Detect which cell encompasses the target text, then output its [x, y] center coordinate. 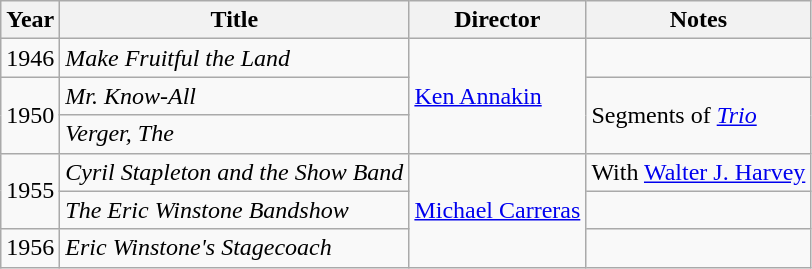
Director [498, 20]
Notes [698, 20]
Ken Annakin [498, 96]
Mr. Know-All [234, 96]
1946 [30, 58]
Verger, The [234, 134]
Eric Winstone's Stagecoach [234, 248]
With Walter J. Harvey [698, 172]
1956 [30, 248]
Title [234, 20]
The Eric Winstone Bandshow [234, 210]
Michael Carreras [498, 210]
Cyril Stapleton and the Show Band [234, 172]
Segments of Trio [698, 115]
1950 [30, 115]
1955 [30, 191]
Make Fruitful the Land [234, 58]
Year [30, 20]
